Extract the (X, Y) coordinate from the center of the cell holding the provided text.  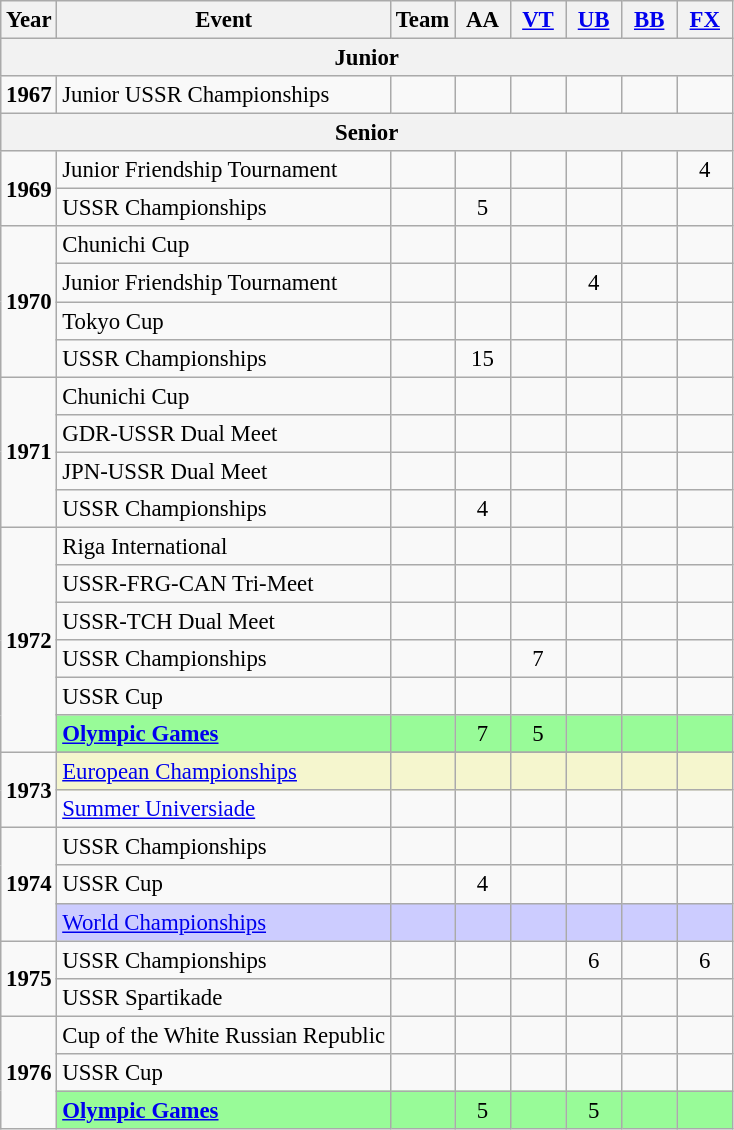
Year (29, 20)
USSR-FRG-CAN Tri-Meet (224, 584)
1973 (29, 790)
USSR-TCH Dual Meet (224, 621)
1967 (29, 95)
VT (538, 20)
Riga International (224, 546)
1976 (29, 1072)
Summer Universiade (224, 809)
1975 (29, 978)
Junior USSR Championships (224, 95)
World Championships (224, 922)
BB (649, 20)
Junior (367, 58)
1974 (29, 884)
1969 (29, 188)
Cup of the White Russian Republic (224, 1035)
1971 (29, 452)
USSR Spartikade (224, 997)
FX (705, 20)
Senior (367, 133)
JPN-USSR Dual Meet (224, 471)
1972 (29, 640)
GDR-USSR Dual Meet (224, 433)
UB (594, 20)
AA (483, 20)
1970 (29, 301)
Tokyo Cup (224, 321)
15 (483, 358)
European Championships (224, 772)
Team (422, 20)
Event (224, 20)
